Output the (X, Y) coordinate of the center of the cell containing the given text.  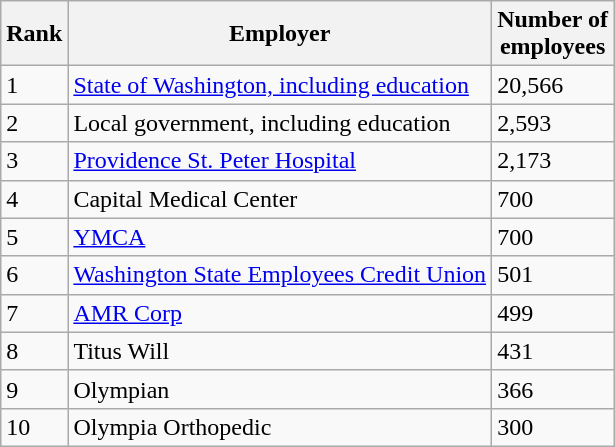
2,173 (553, 161)
Olympian (280, 389)
20,566 (553, 85)
Local government, including education (280, 123)
2,593 (553, 123)
499 (553, 313)
Rank (34, 34)
501 (553, 275)
7 (34, 313)
9 (34, 389)
5 (34, 237)
366 (553, 389)
1 (34, 85)
10 (34, 427)
Titus Will (280, 351)
YMCA (280, 237)
300 (553, 427)
2 (34, 123)
Capital Medical Center (280, 199)
Providence St. Peter Hospital (280, 161)
6 (34, 275)
Number ofemployees (553, 34)
3 (34, 161)
431 (553, 351)
AMR Corp (280, 313)
Employer (280, 34)
Washington State Employees Credit Union (280, 275)
State of Washington, including education (280, 85)
Olympia Orthopedic (280, 427)
4 (34, 199)
8 (34, 351)
